Return the (x, y) coordinate for the center point of the cell that contains the specified text.  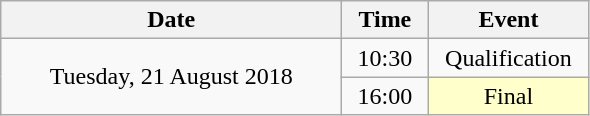
10:30 (385, 58)
Time (385, 20)
16:00 (385, 96)
Date (172, 20)
Event (508, 20)
Tuesday, 21 August 2018 (172, 77)
Final (508, 96)
Qualification (508, 58)
